Detect which cell encompasses the target text, then output its (X, Y) center coordinate. 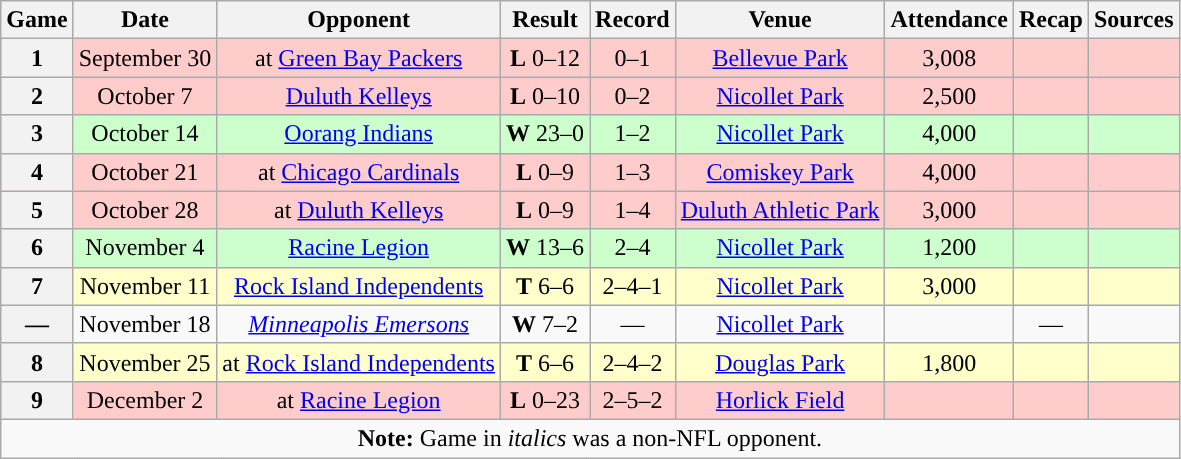
6 (37, 248)
2–4–1 (633, 286)
Horlick Field (780, 400)
November 11 (145, 286)
2–5–2 (633, 400)
Opponent (359, 20)
0–1 (633, 58)
at Green Bay Packers (359, 58)
Bellevue Park (780, 58)
1–3 (633, 172)
Date (145, 20)
L 0–10 (544, 96)
Duluth Kelleys (359, 96)
Duluth Athletic Park (780, 210)
at Duluth Kelleys (359, 210)
Rock Island Independents (359, 286)
2 (37, 96)
Douglas Park (780, 362)
Racine Legion (359, 248)
October 7 (145, 96)
9 (37, 400)
0–2 (633, 96)
L 0–23 (544, 400)
Attendance (949, 20)
4 (37, 172)
1–2 (633, 134)
1–4 (633, 210)
Recap (1050, 20)
Oorang Indians (359, 134)
October 21 (145, 172)
Note: Game in italics was a non-NFL opponent. (590, 438)
3 (37, 134)
Comiskey Park (780, 172)
at Rock Island Independents (359, 362)
5 (37, 210)
November 18 (145, 324)
Game (37, 20)
at Chicago Cardinals (359, 172)
1 (37, 58)
W 7–2 (544, 324)
Result (544, 20)
September 30 (145, 58)
Record (633, 20)
8 (37, 362)
2,500 (949, 96)
W 13–6 (544, 248)
7 (37, 286)
December 2 (145, 400)
at Racine Legion (359, 400)
1,200 (949, 248)
W 23–0 (544, 134)
Sources (1134, 20)
1,800 (949, 362)
L 0–12 (544, 58)
Venue (780, 20)
November 25 (145, 362)
2–4–2 (633, 362)
October 28 (145, 210)
3,008 (949, 58)
2–4 (633, 248)
October 14 (145, 134)
Minneapolis Emersons (359, 324)
November 4 (145, 248)
